Return the (x, y) coordinate for the center point of the cell that contains the specified text.  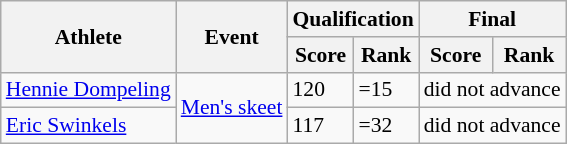
=15 (386, 90)
Qualification (352, 19)
Eric Swinkels (88, 126)
Athlete (88, 36)
117 (320, 126)
Men's skeet (232, 108)
Event (232, 36)
Hennie Dompeling (88, 90)
=32 (386, 126)
120 (320, 90)
Final (492, 19)
